Search for the cell housing the specified text and yield its [x, y] center coordinate. 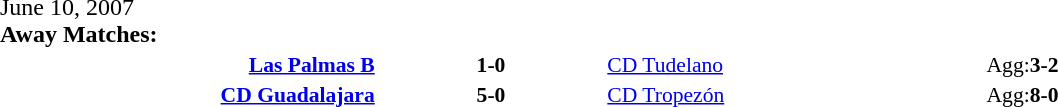
1-0 [492, 64]
CD Tudelano [795, 64]
